Return the (X, Y) coordinate for the center point of the cell that contains the specified text.  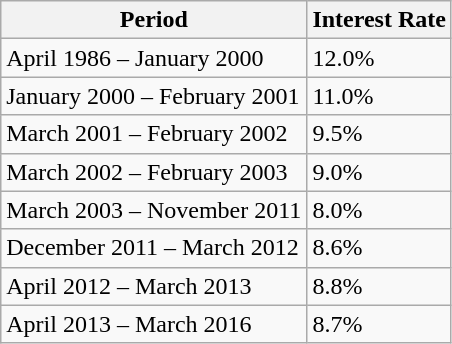
8.6% (380, 248)
8.0% (380, 210)
8.7% (380, 324)
December 2011 – March 2012 (154, 248)
9.5% (380, 134)
March 2002 – February 2003 (154, 172)
January 2000 – February 2001 (154, 96)
March 2001 – February 2002 (154, 134)
April 1986 – January 2000 (154, 58)
11.0% (380, 96)
9.0% (380, 172)
Period (154, 20)
March 2003 – November 2011 (154, 210)
April 2013 – March 2016 (154, 324)
Interest Rate (380, 20)
8.8% (380, 286)
12.0% (380, 58)
April 2012 – March 2013 (154, 286)
